Capture the cell that displays the provided text and extract its [x, y] central coordinate. 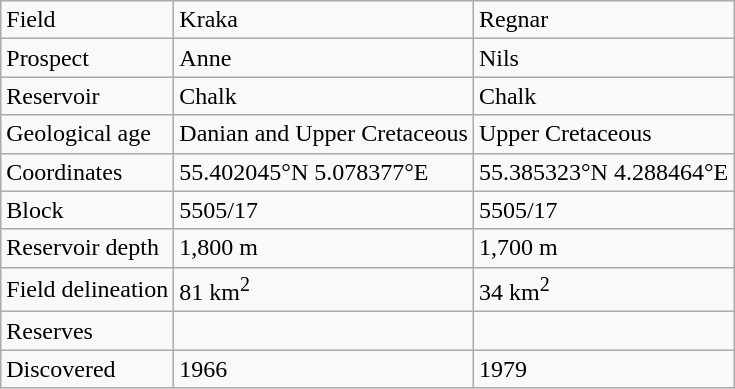
34 km2 [603, 290]
Reservoir [88, 96]
Discovered [88, 369]
Block [88, 210]
Geological age [88, 134]
1979 [603, 369]
1,700 m [603, 248]
Field [88, 20]
Danian and Upper Cretaceous [324, 134]
Regnar [603, 20]
55.385323°N 4.288464°E [603, 172]
Reserves [88, 331]
Nils [603, 58]
Reservoir depth [88, 248]
1966 [324, 369]
Anne [324, 58]
Kraka [324, 20]
55.402045°N 5.078377°E [324, 172]
Field delineation [88, 290]
81 km2 [324, 290]
Coordinates [88, 172]
Prospect [88, 58]
Upper Cretaceous [603, 134]
1,800 m [324, 248]
